From the cell containing the given text, extract its center point as (X, Y) coordinate. 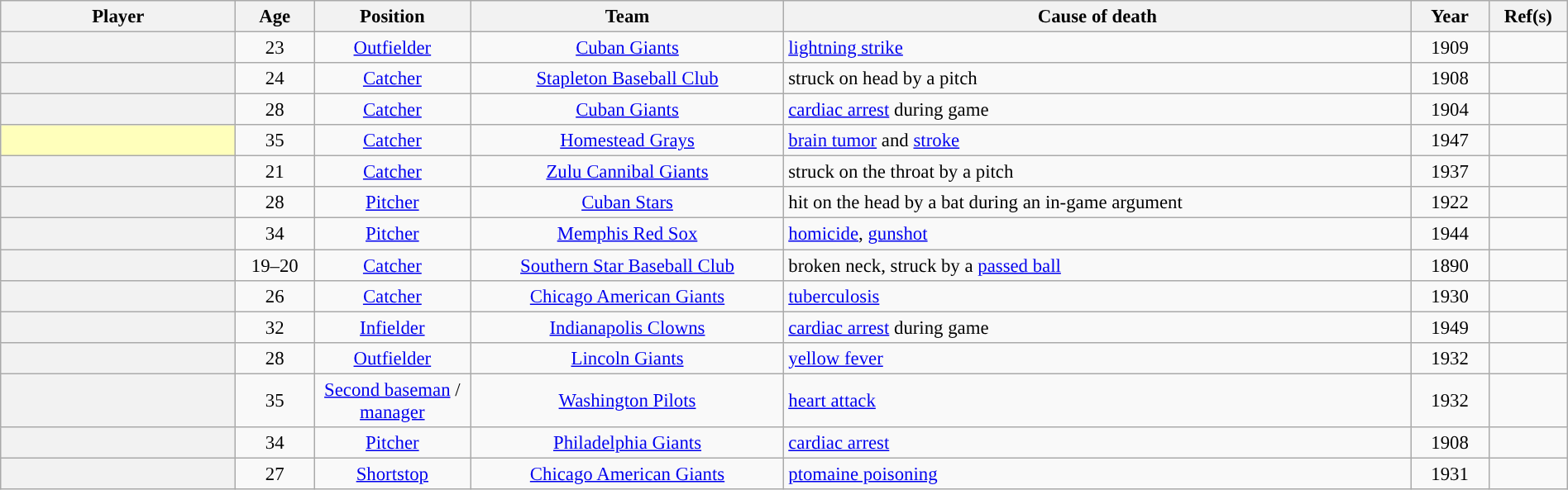
1931 (1451, 473)
Infielder (392, 327)
broken neck, struck by a passed ball (1097, 265)
Memphis Red Sox (627, 234)
cardiac arrest (1097, 443)
24 (275, 78)
Cuban Stars (627, 202)
ptomaine poisoning (1097, 473)
homicide, gunshot (1097, 234)
19–20 (275, 265)
Zulu Cannibal Giants (627, 172)
Philadelphia Giants (627, 443)
Stapleton Baseball Club (627, 78)
Position (392, 17)
Homestead Grays (627, 140)
Team (627, 17)
Shortstop (392, 473)
struck on the throat by a pitch (1097, 172)
1944 (1451, 234)
Lincoln Giants (627, 358)
tuberculosis (1097, 296)
1930 (1451, 296)
Player (118, 17)
Second baseman / manager (392, 400)
1890 (1451, 265)
1904 (1451, 110)
1947 (1451, 140)
26 (275, 296)
27 (275, 473)
Southern Star Baseball Club (627, 265)
Age (275, 17)
heart attack (1097, 400)
Year (1451, 17)
32 (275, 327)
Cause of death (1097, 17)
1922 (1451, 202)
1937 (1451, 172)
23 (275, 48)
lightning strike (1097, 48)
Washington Pilots (627, 400)
brain tumor and stroke (1097, 140)
struck on head by a pitch (1097, 78)
Ref(s) (1528, 17)
1909 (1451, 48)
hit on the head by a bat during an in-game argument (1097, 202)
yellow fever (1097, 358)
1949 (1451, 327)
Indianapolis Clowns (627, 327)
21 (275, 172)
